Return the [x, y] coordinate for the center point of the cell that contains the specified text.  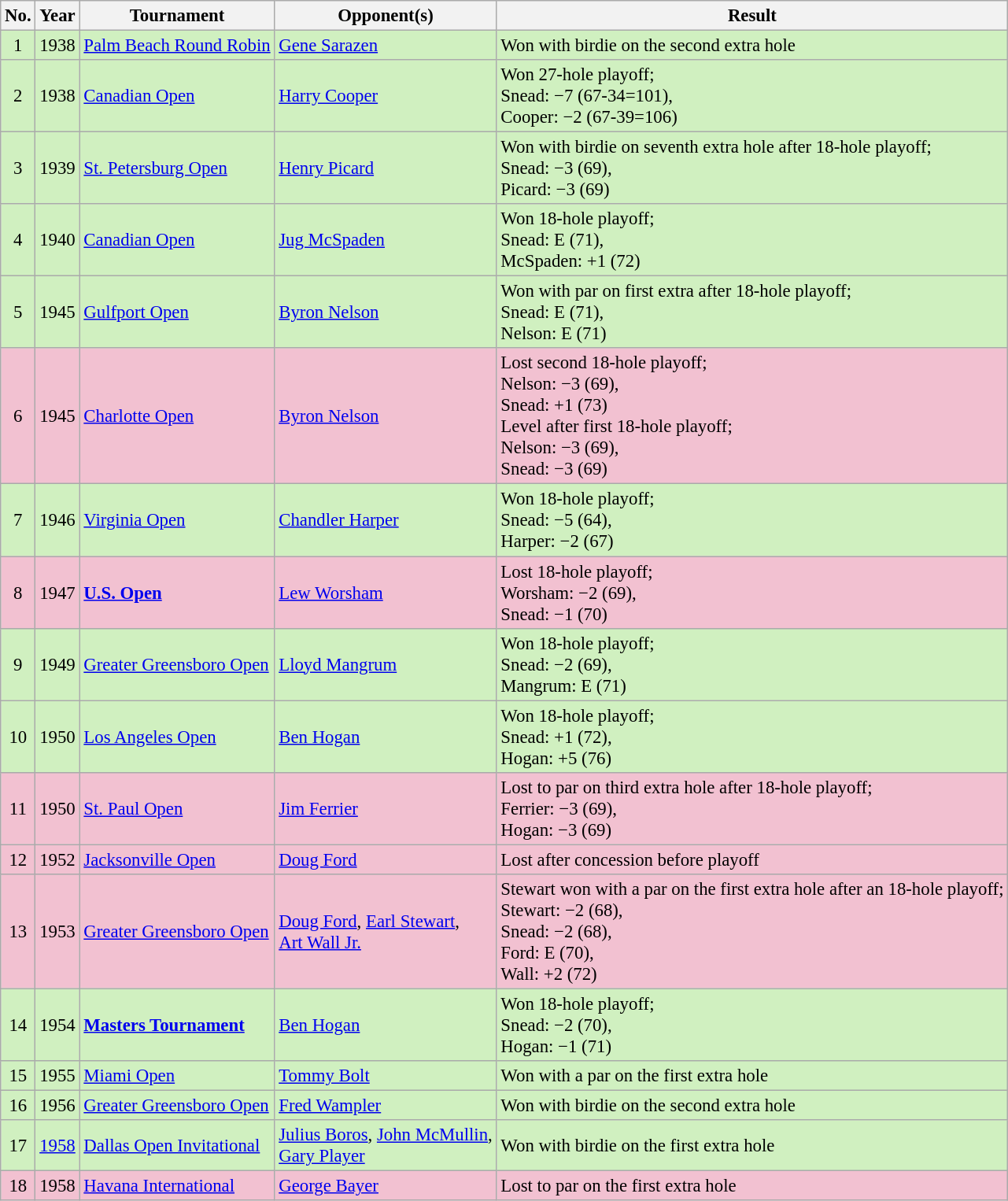
1946 [57, 520]
9 [18, 664]
18 [18, 1186]
Won 18-hole playoff;Snead: E (71),McSpaden: +1 (72) [752, 240]
No. [18, 16]
Charlotte Open [177, 416]
Year [57, 16]
Henry Picard [386, 168]
Won with birdie on the first extra hole [752, 1146]
Result [752, 16]
8 [18, 593]
2 [18, 96]
Miami Open [177, 1076]
11 [18, 808]
3 [18, 168]
Won with a par on the first extra hole [752, 1076]
Jim Ferrier [386, 808]
Masters Tournament [177, 1025]
Havana International [177, 1186]
Won with birdie on seventh extra hole after 18-hole playoff;Snead: −3 (69),Picard: −3 (69) [752, 168]
6 [18, 416]
1947 [57, 593]
Won 18-hole playoff;Snead: −2 (69),Mangrum: E (71) [752, 664]
St. Petersburg Open [177, 168]
1952 [57, 859]
Won with par on first extra after 18-hole playoff;Snead: E (71),Nelson: E (71) [752, 312]
Stewart won with a par on the first extra hole after an 18-hole playoff;Stewart: −2 (68),Snead: −2 (68),Ford: E (70),Wall: +2 (72) [752, 932]
Palm Beach Round Robin [177, 46]
Tournament [177, 16]
4 [18, 240]
Jacksonville Open [177, 859]
Lost second 18-hole playoff;Nelson: −3 (69),Snead: +1 (73)Level after first 18-hole playoff;Nelson: −3 (69),Snead: −3 (69) [752, 416]
1953 [57, 932]
Lost to par on third extra hole after 18-hole playoff;Ferrier: −3 (69),Hogan: −3 (69) [752, 808]
U.S. Open [177, 593]
Opponent(s) [386, 16]
Won 18-hole playoff;Snead: −5 (64),Harper: −2 (67) [752, 520]
Doug Ford [386, 859]
Gene Sarazen [386, 46]
Fred Wampler [386, 1105]
7 [18, 520]
5 [18, 312]
1940 [57, 240]
Chandler Harper [386, 520]
12 [18, 859]
Lost after concession before playoff [752, 859]
1949 [57, 664]
1 [18, 46]
Tommy Bolt [386, 1076]
Won 18-hole playoff;Snead: +1 (72),Hogan: +5 (76) [752, 737]
Gulfport Open [177, 312]
1955 [57, 1076]
Jug McSpaden [386, 240]
1956 [57, 1105]
10 [18, 737]
17 [18, 1146]
1939 [57, 168]
Harry Cooper [386, 96]
14 [18, 1025]
St. Paul Open [177, 808]
Won 27-hole playoff;Snead: −7 (67-34=101),Cooper: −2 (67-39=106) [752, 96]
Los Angeles Open [177, 737]
Dallas Open Invitational [177, 1146]
Lew Worsham [386, 593]
15 [18, 1076]
George Bayer [386, 1186]
1954 [57, 1025]
Lost to par on the first extra hole [752, 1186]
16 [18, 1105]
Doug Ford, Earl Stewart, Art Wall Jr. [386, 932]
13 [18, 932]
Lost 18-hole playoff;Worsham: −2 (69),Snead: −1 (70) [752, 593]
Virginia Open [177, 520]
Lloyd Mangrum [386, 664]
Julius Boros, John McMullin, Gary Player [386, 1146]
Won 18-hole playoff;Snead: −2 (70),Hogan: −1 (71) [752, 1025]
